Locate the cell with the specified text and output its (X, Y) center coordinate. 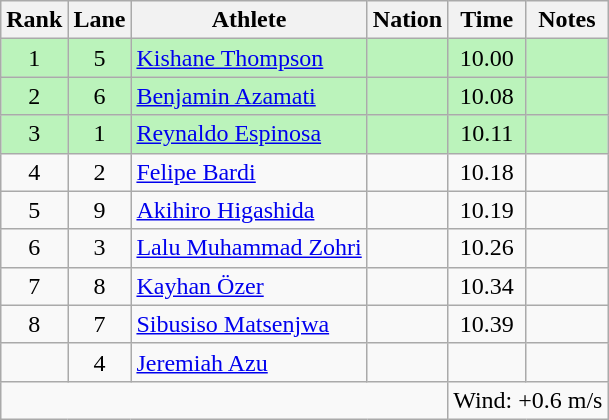
Kishane Thompson (249, 58)
Reynaldo Espinosa (249, 134)
10.19 (487, 210)
Jeremiah Azu (249, 362)
Time (487, 20)
10.34 (487, 286)
Akihiro Higashida (249, 210)
Benjamin Azamati (249, 96)
Kayhan Özer (249, 286)
10.26 (487, 248)
Wind: +0.6 m/s (528, 400)
10.00 (487, 58)
Sibusiso Matsenjwa (249, 324)
Lalu Muhammad Zohri (249, 248)
Lane (100, 20)
9 (100, 210)
Nation (407, 20)
10.39 (487, 324)
Athlete (249, 20)
10.08 (487, 96)
10.11 (487, 134)
Felipe Bardi (249, 172)
Notes (567, 20)
Rank (34, 20)
10.18 (487, 172)
